Pinpoint the cell where the given text exists, returning its (x, y) midpoint coordinate. 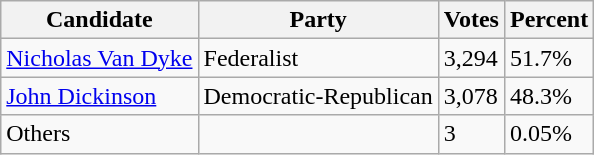
Nicholas Van Dyke (100, 58)
3 (471, 134)
Votes (471, 20)
Candidate (100, 20)
Federalist (318, 58)
48.3% (548, 96)
Percent (548, 20)
3,078 (471, 96)
3,294 (471, 58)
Others (100, 134)
Party (318, 20)
John Dickinson (100, 96)
Democratic-Republican (318, 96)
51.7% (548, 58)
0.05% (548, 134)
